Find where the given text appears and provide that cell's center as (X, Y) coordinate. 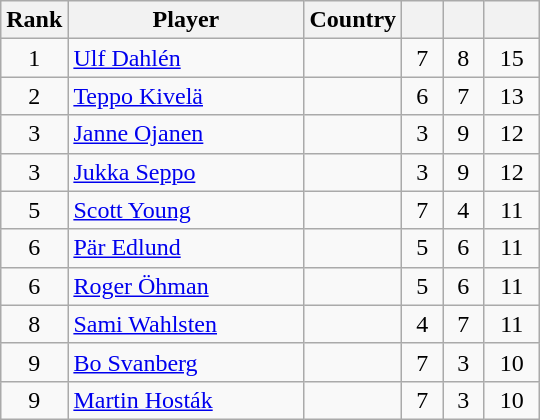
1 (34, 58)
Jukka Seppo (186, 172)
Bo Svanberg (186, 362)
Scott Young (186, 210)
Rank (34, 20)
Teppo Kivelä (186, 96)
Martin Hosták (186, 400)
2 (34, 96)
Roger Öhman (186, 286)
Ulf Dahlén (186, 58)
Player (186, 20)
Pär Edlund (186, 248)
Janne Ojanen (186, 134)
13 (512, 96)
15 (512, 58)
Sami Wahlsten (186, 324)
Country (353, 20)
